Pinpoint the cell where the given text exists, returning its (X, Y) midpoint coordinate. 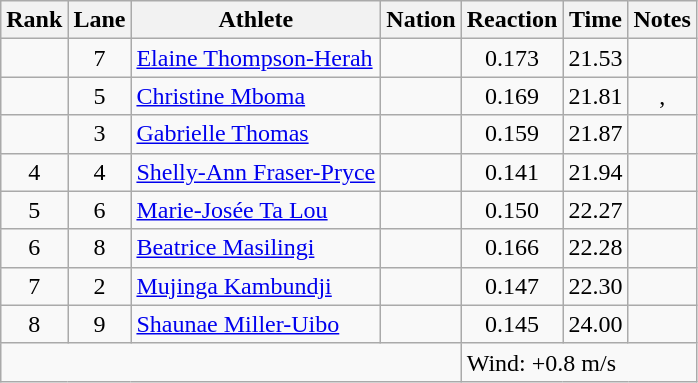
0.166 (512, 248)
3 (100, 134)
Mujinga Kambundji (256, 286)
Marie-Josée Ta Lou (256, 210)
0.173 (512, 58)
0.150 (512, 210)
Lane (100, 20)
0.147 (512, 286)
22.28 (596, 248)
Time (596, 20)
22.27 (596, 210)
0.141 (512, 172)
Reaction (512, 20)
22.30 (596, 286)
21.53 (596, 58)
0.169 (512, 96)
0.159 (512, 134)
9 (100, 324)
21.81 (596, 96)
, (662, 96)
Elaine Thompson-Herah (256, 58)
Shelly-Ann Fraser-Pryce (256, 172)
0.145 (512, 324)
Nation (421, 20)
21.94 (596, 172)
2 (100, 286)
Athlete (256, 20)
21.87 (596, 134)
24.00 (596, 324)
Notes (662, 20)
Wind: +0.8 m/s (578, 362)
Christine Mboma (256, 96)
Gabrielle Thomas (256, 134)
Shaunae Miller-Uibo (256, 324)
Rank (34, 20)
Beatrice Masilingi (256, 248)
